Locate the cell with the specified text and output its (X, Y) center coordinate. 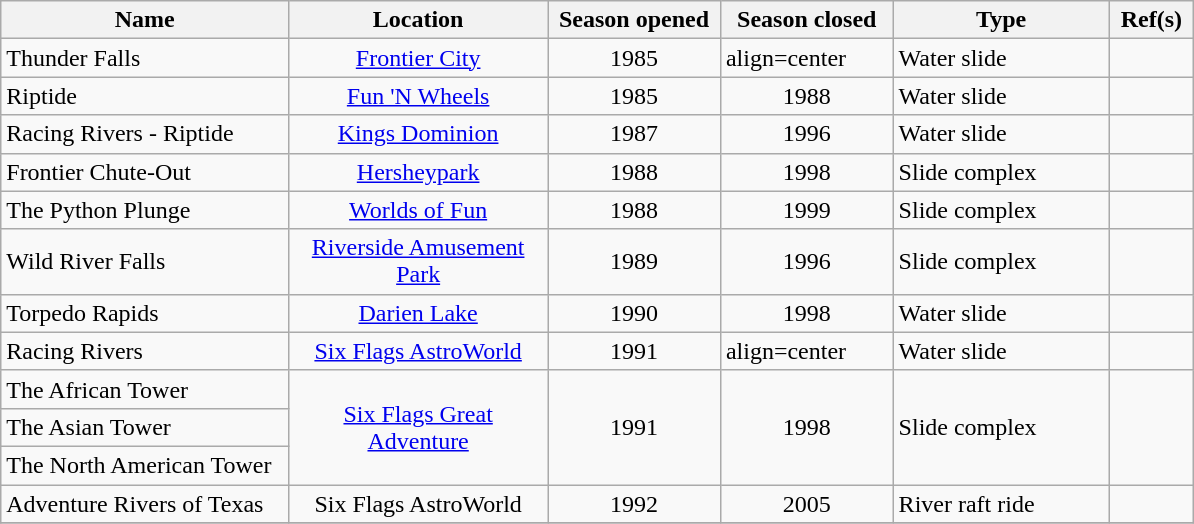
1990 (634, 313)
Riptide (145, 96)
Torpedo Rapids (145, 313)
Season closed (806, 20)
Worlds of Fun (418, 210)
River raft ride (1001, 503)
Fun 'N Wheels (418, 96)
Riverside Amusement Park (418, 262)
The African Tower (145, 389)
Racing Rivers (145, 351)
1992 (634, 503)
Frontier City (418, 58)
Thunder Falls (145, 58)
Kings Dominion (418, 134)
Hersheypark (418, 172)
Racing Rivers - Riptide (145, 134)
Frontier Chute-Out (145, 172)
Location (418, 20)
1999 (806, 210)
Wild River Falls (145, 262)
Darien Lake (418, 313)
The Python Plunge (145, 210)
Adventure Rivers of Texas (145, 503)
The North American Tower (145, 465)
2005 (806, 503)
Season opened (634, 20)
The Asian Tower (145, 427)
Type (1001, 20)
Name (145, 20)
Six Flags Great Adventure (418, 427)
Ref(s) (1152, 20)
1987 (634, 134)
1989 (634, 262)
